From the cell containing the given text, extract its center point as (x, y) coordinate. 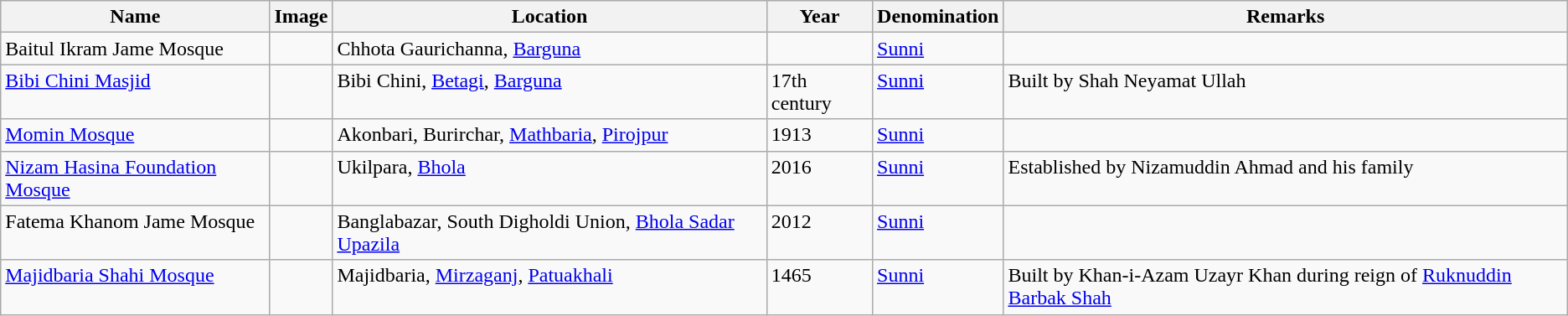
Majidbaria, Mirzaganj, Patuakhali (549, 287)
Chhota Gaurichanna, Barguna (549, 49)
Fatema Khanom Jame Mosque (136, 233)
Bibi Chini Masjid (136, 92)
Image (302, 17)
Remarks (1285, 17)
Year (819, 17)
Built by Shah Neyamat Ullah (1285, 92)
Name (136, 17)
Akonbari, Burirchar, Mathbaria, Pirojpur (549, 135)
Location (549, 17)
Established by Nizamuddin Ahmad and his family (1285, 178)
17th century (819, 92)
Bibi Chini, Betagi, Barguna (549, 92)
Majidbaria Shahi Mosque (136, 287)
Built by Khan-i-Azam Uzayr Khan during reign of Ruknuddin Barbak Shah (1285, 287)
2012 (819, 233)
Ukilpara, Bhola (549, 178)
1913 (819, 135)
Banglabazar, South Digholdi Union, Bhola Sadar Upazila (549, 233)
Denomination (938, 17)
Momin Mosque (136, 135)
Nizam Hasina Foundation Mosque (136, 178)
2016 (819, 178)
1465 (819, 287)
Baitul Ikram Jame Mosque (136, 49)
